Output the (x, y) coordinate of the center of the cell containing the given text.  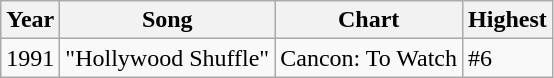
"Hollywood Shuffle" (168, 58)
Year (30, 20)
Cancon: To Watch (369, 58)
1991 (30, 58)
#6 (508, 58)
Song (168, 20)
Highest (508, 20)
Chart (369, 20)
